Return (X, Y) of the center of cell containing provided text 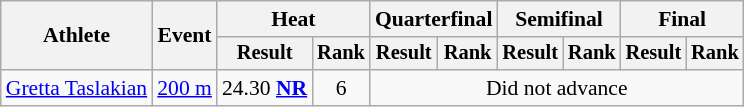
24.30 NR (264, 88)
Event (184, 36)
Semifinal (558, 19)
6 (341, 88)
Quarterfinal (434, 19)
Athlete (76, 36)
Gretta Taslakian (76, 88)
Did not advance (557, 88)
Final (682, 19)
200 m (184, 88)
Heat (294, 19)
